From the cell containing the given text, extract its center point as (x, y) coordinate. 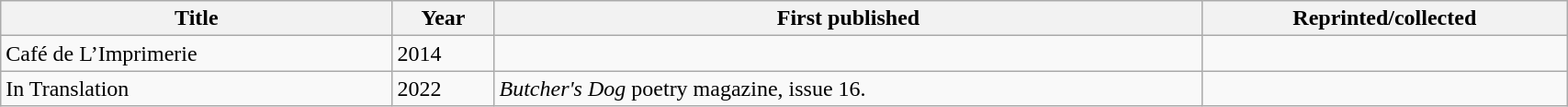
Reprinted/collected (1385, 18)
Year (443, 18)
First published (849, 18)
Butcher's Dog poetry magazine, issue 16. (849, 89)
Café de L’Imprimerie (197, 53)
Title (197, 18)
In Translation (197, 89)
2022 (443, 89)
2014 (443, 53)
